Determine the [X, Y] coordinate at the center of the cell enclosing the given text.  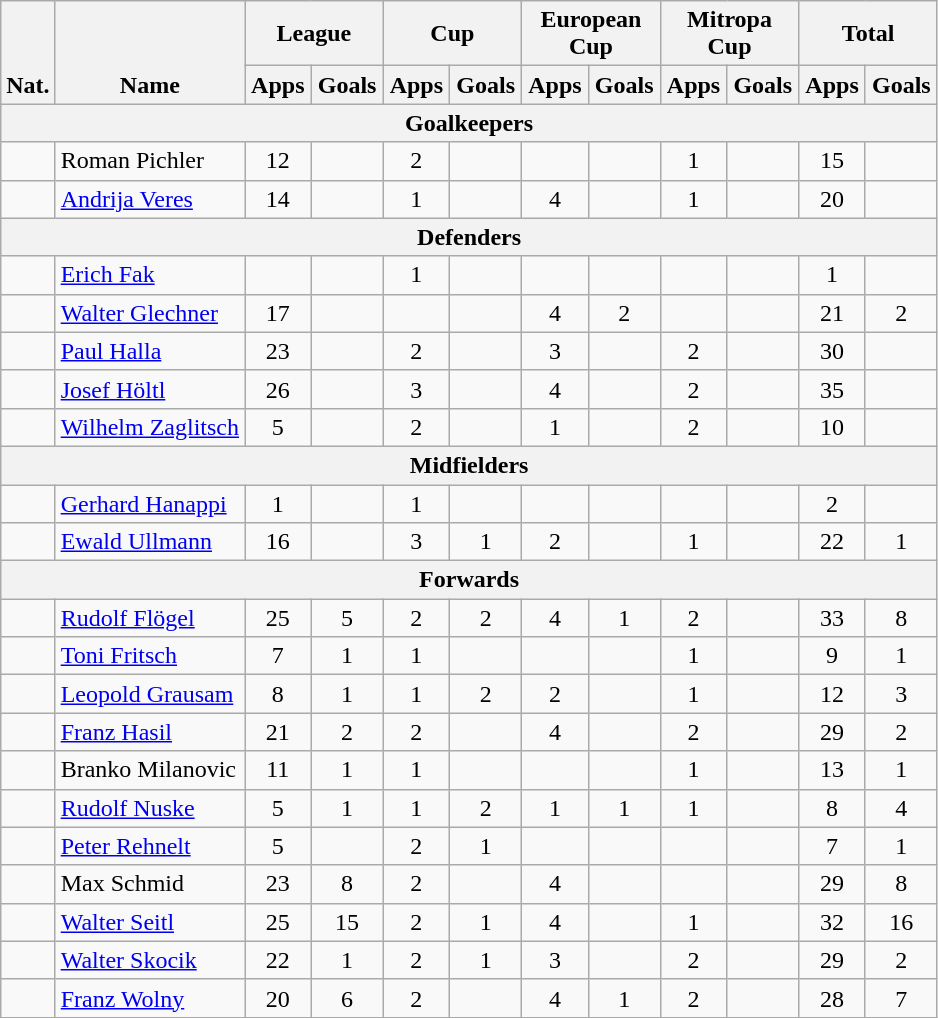
26 [278, 389]
Mitropa Cup [730, 34]
Rudolf Nuske [150, 808]
Walter Skocik [150, 960]
Peter Rehnelt [150, 846]
10 [832, 427]
Walter Glechner [150, 313]
European Cup [592, 34]
Max Schmid [150, 884]
11 [278, 770]
Goalkeepers [470, 123]
Branko Milanovic [150, 770]
33 [832, 618]
32 [832, 922]
17 [278, 313]
Erich Fak [150, 275]
30 [832, 351]
14 [278, 199]
Midfielders [470, 465]
Roman Pichler [150, 161]
Name [150, 52]
Franz Hasil [150, 732]
Paul Halla [150, 351]
Defenders [470, 237]
Forwards [470, 580]
Franz Wolny [150, 998]
6 [347, 998]
Gerhard Hanappi [150, 503]
Rudolf Flögel [150, 618]
Andrija Veres [150, 199]
Cup [452, 34]
35 [832, 389]
13 [832, 770]
Leopold Grausam [150, 694]
Wilhelm Zaglitsch [150, 427]
Walter Seitl [150, 922]
Ewald Ullmann [150, 542]
League [314, 34]
9 [832, 656]
Toni Fritsch [150, 656]
Nat. [28, 52]
Total [868, 34]
Josef Höltl [150, 389]
28 [832, 998]
